For the text-containing cell, return its midpoint in (X, Y) coordinate format. 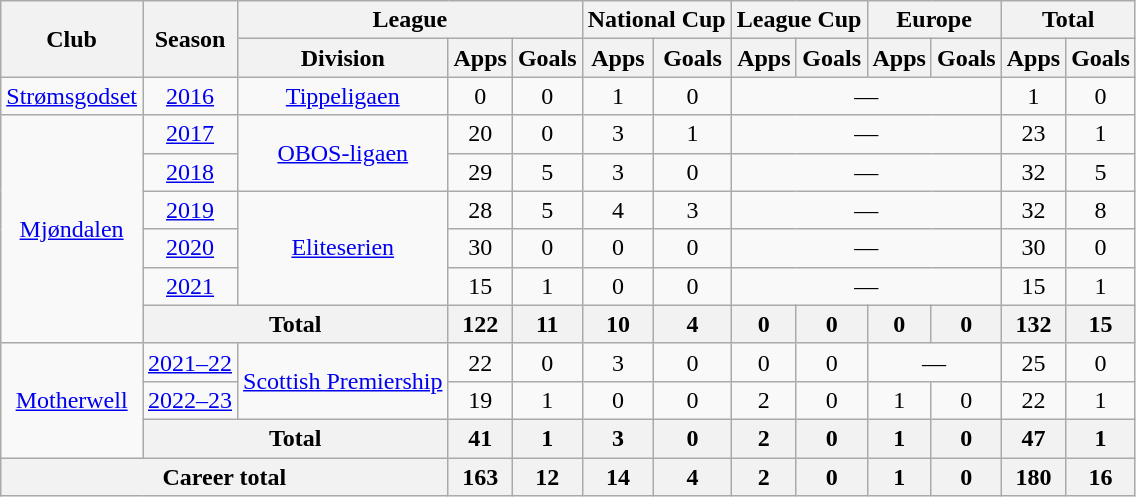
47 (1033, 438)
Season (190, 39)
122 (480, 324)
Club (72, 39)
National Cup (656, 20)
Strømsgodset (72, 96)
23 (1033, 134)
2021 (190, 286)
163 (480, 477)
Scottish Premiership (343, 381)
League Cup (799, 20)
2019 (190, 210)
2018 (190, 172)
180 (1033, 477)
28 (480, 210)
12 (547, 477)
11 (547, 324)
14 (618, 477)
29 (480, 172)
Tippeligaen (343, 96)
Career total (224, 477)
Mjøndalen (72, 229)
20 (480, 134)
Division (343, 58)
16 (1101, 477)
2021–22 (190, 362)
Motherwell (72, 400)
Europe (934, 20)
League (410, 20)
OBOS-ligaen (343, 153)
2020 (190, 248)
41 (480, 438)
8 (1101, 210)
10 (618, 324)
2016 (190, 96)
Eliteserien (343, 248)
25 (1033, 362)
132 (1033, 324)
2017 (190, 134)
19 (480, 400)
2022–23 (190, 400)
